Detect which cell encompasses the target text, then output its [x, y] center coordinate. 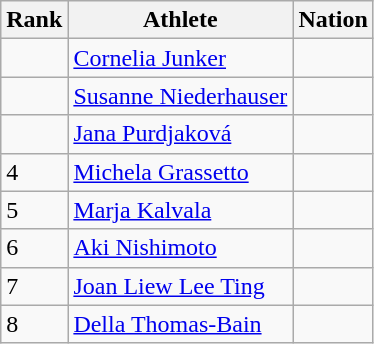
Michela Grassetto [180, 172]
Susanne Niederhauser [180, 96]
5 [34, 210]
4 [34, 172]
8 [34, 324]
Cornelia Junker [180, 58]
6 [34, 248]
Jana Purdjaková [180, 134]
Joan Liew Lee Ting [180, 286]
Athlete [180, 20]
Rank [34, 20]
Nation [333, 20]
Della Thomas-Bain [180, 324]
7 [34, 286]
Marja Kalvala [180, 210]
Aki Nishimoto [180, 248]
